Output the [X, Y] coordinate of the center of the cell containing the given text.  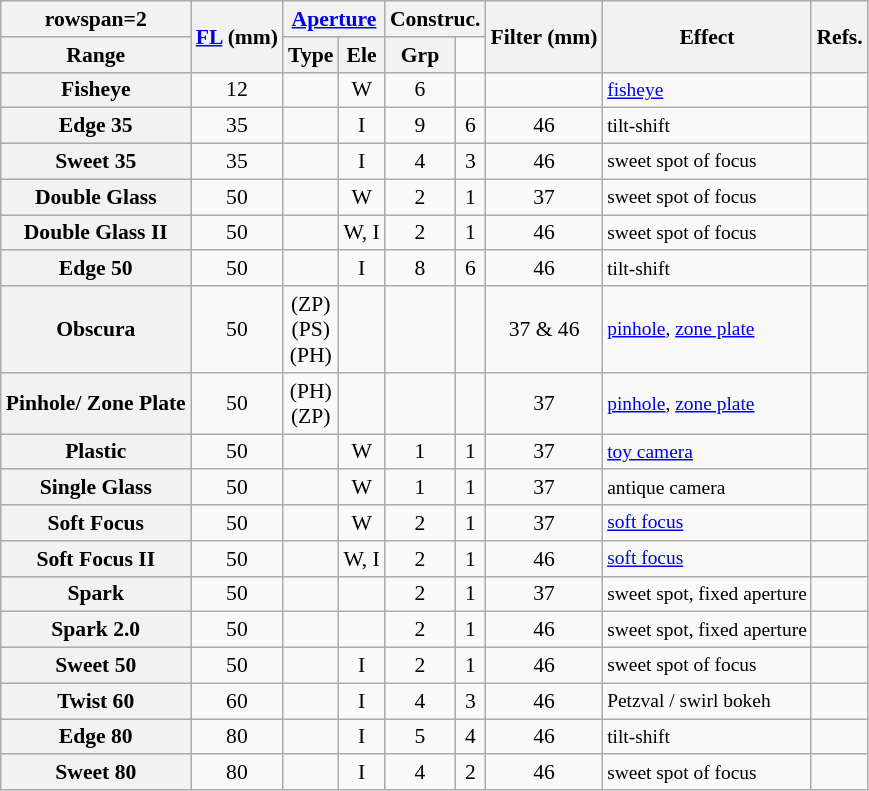
Soft Focus [96, 523]
8 [420, 269]
Type [310, 55]
Grp [420, 55]
antique camera [708, 488]
Fisheye [96, 90]
60 [237, 701]
Filter (mm) [544, 36]
12 [237, 90]
Pinhole/ Zone Plate [96, 404]
Sweet 35 [96, 162]
Edge 80 [96, 737]
Edge 35 [96, 126]
Refs. [839, 36]
(ZP) (PS) (PH) [310, 330]
Construc. [436, 19]
Sweet 50 [96, 666]
Double Glass [96, 197]
FL (mm) [237, 36]
rowspan=2 [96, 19]
Ele [361, 55]
Twist 60 [96, 701]
Single Glass [96, 488]
Edge 50 [96, 269]
5 [420, 737]
toy camera [708, 452]
fisheye [708, 90]
Range [96, 55]
9 [420, 126]
Plastic [96, 452]
Sweet 80 [96, 773]
Effect [708, 36]
Spark 2.0 [96, 630]
Soft Focus II [96, 559]
Obscura [96, 330]
(PH) (ZP) [310, 404]
Double Glass II [96, 233]
37 & 46 [544, 330]
Spark [96, 594]
Aperture [334, 19]
Petzval / swirl bokeh [708, 701]
